Extract the [x, y] coordinate from the center of the cell holding the provided text.  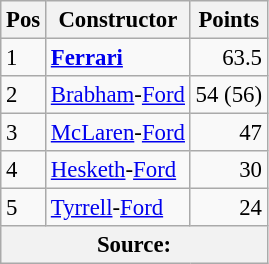
Constructor [118, 20]
Hesketh-Ford [118, 170]
54 (56) [228, 95]
McLaren-Ford [118, 133]
Ferrari [118, 58]
Tyrrell-Ford [118, 208]
4 [24, 170]
3 [24, 133]
47 [228, 133]
Brabham-Ford [118, 95]
5 [24, 208]
30 [228, 170]
Pos [24, 20]
2 [24, 95]
1 [24, 58]
63.5 [228, 58]
Points [228, 20]
Source: [134, 245]
24 [228, 208]
